Capture the cell that displays the provided text and extract its (X, Y) central coordinate. 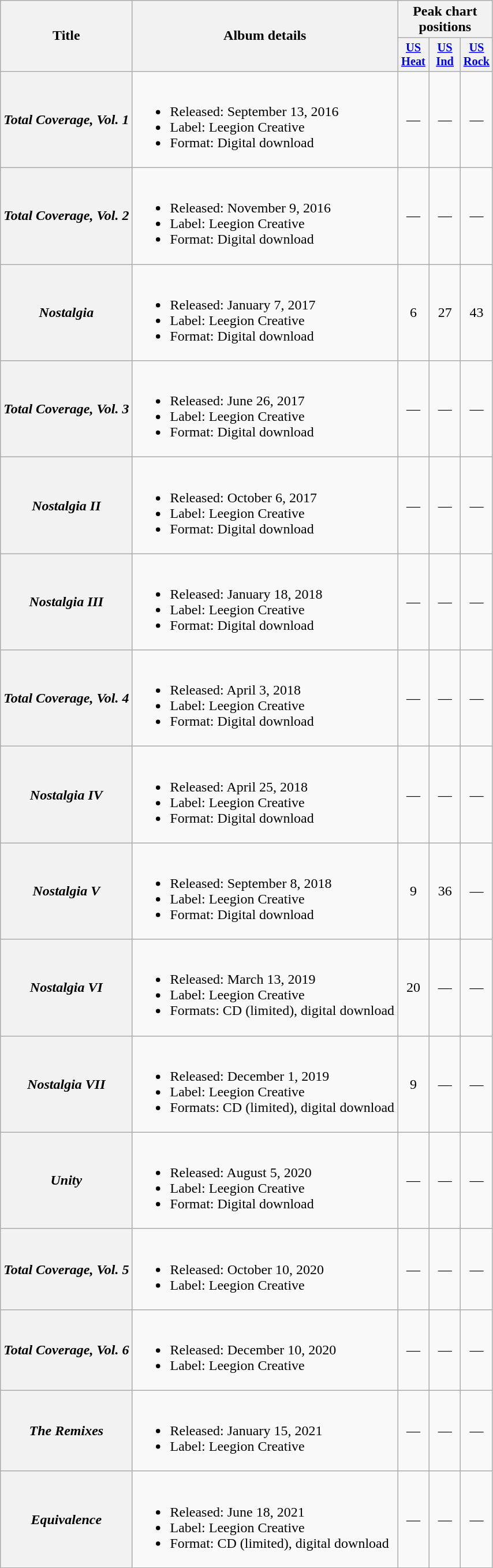
Total Coverage, Vol. 5 (66, 1269)
USRock (477, 55)
Album details (265, 36)
Released: October 6, 2017Label: Leegion CreativeFormat: Digital download (265, 506)
Nostalgia VI (66, 987)
Title (66, 36)
Released: April 3, 2018Label: Leegion CreativeFormat: Digital download (265, 699)
Total Coverage, Vol. 1 (66, 119)
Released: November 9, 2016Label: Leegion CreativeFormat: Digital download (265, 216)
43 (477, 313)
Released: August 5, 2020Label: Leegion CreativeFormat: Digital download (265, 1180)
USInd (445, 55)
USHeat (413, 55)
Total Coverage, Vol. 3 (66, 409)
Released: October 10, 2020Label: Leegion Creative (265, 1269)
Total Coverage, Vol. 4 (66, 699)
Released: September 13, 2016Label: Leegion CreativeFormat: Digital download (265, 119)
Nostalgia VII (66, 1084)
Released: January 7, 2017Label: Leegion CreativeFormat: Digital download (265, 313)
Total Coverage, Vol. 6 (66, 1350)
Released: March 13, 2019Label: Leegion CreativeFormats: CD (limited), digital download (265, 987)
Nostalgia V (66, 891)
The Remixes (66, 1431)
Released: April 25, 2018Label: Leegion CreativeFormat: Digital download (265, 794)
Peak chart positions (445, 20)
Nostalgia II (66, 506)
Unity (66, 1180)
Released: December 1, 2019Label: Leegion CreativeFormats: CD (limited), digital download (265, 1084)
Released: January 15, 2021Label: Leegion Creative (265, 1431)
Nostalgia IV (66, 794)
Equivalence (66, 1520)
Released: December 10, 2020Label: Leegion Creative (265, 1350)
27 (445, 313)
Nostalgia III (66, 602)
Released: June 26, 2017Label: Leegion CreativeFormat: Digital download (265, 409)
20 (413, 987)
6 (413, 313)
Released: June 18, 2021Label: Leegion CreativeFormat: CD (limited), digital download (265, 1520)
Released: January 18, 2018Label: Leegion CreativeFormat: Digital download (265, 602)
36 (445, 891)
Total Coverage, Vol. 2 (66, 216)
Released: September 8, 2018Label: Leegion CreativeFormat: Digital download (265, 891)
Nostalgia (66, 313)
